Identify which cell holds the provided text, then report its (X, Y) central coordinate. 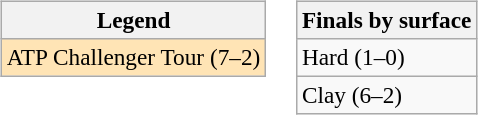
ATP Challenger Tour (7–2) (133, 57)
Hard (1–0) (387, 57)
Finals by surface (387, 20)
Clay (6–2) (387, 95)
Legend (133, 20)
